Return (X, Y) of the center of cell containing provided text 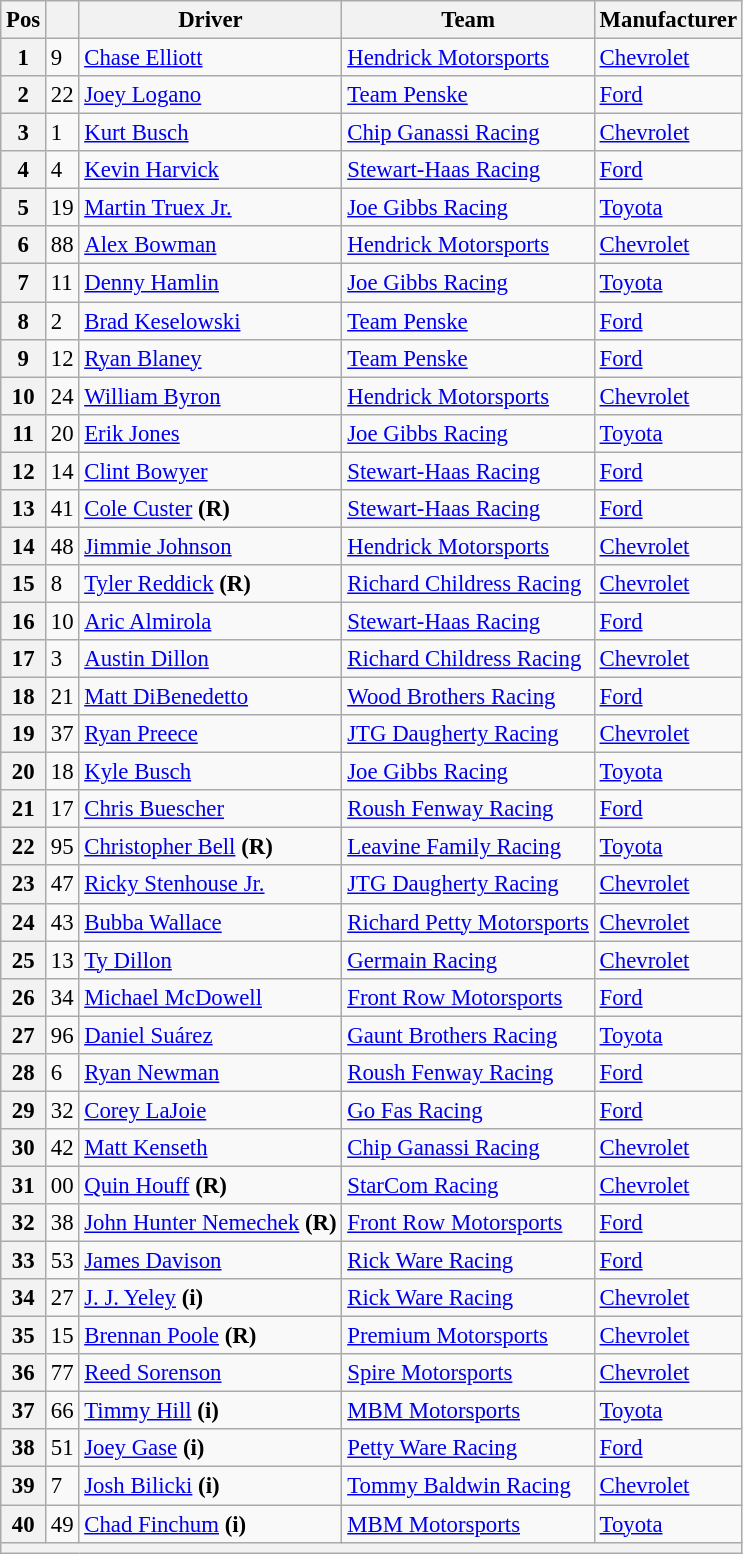
Tyler Reddick (R) (210, 584)
5 (24, 208)
30 (24, 1148)
Kevin Harvick (210, 170)
Clint Bowyer (210, 471)
35 (24, 1336)
William Byron (210, 396)
16 (24, 621)
29 (24, 1110)
31 (24, 1185)
J. J. Yeley (i) (210, 1298)
00 (62, 1185)
Michael McDowell (210, 997)
Premium Motorsports (468, 1336)
Petty Ware Racing (468, 1449)
42 (62, 1148)
49 (62, 1524)
Brad Keselowski (210, 321)
Quin Houff (R) (210, 1185)
Chris Buescher (210, 809)
StarCom Racing (468, 1185)
Wood Brothers Racing (468, 697)
28 (24, 1073)
Spire Motorsports (468, 1373)
Driver (210, 20)
Denny Hamlin (210, 283)
Richard Petty Motorsports (468, 922)
47 (62, 885)
Josh Bilicki (i) (210, 1486)
Pos (24, 20)
Timmy Hill (i) (210, 1411)
88 (62, 245)
Jimmie Johnson (210, 546)
26 (24, 997)
Brennan Poole (R) (210, 1336)
Corey LaJoie (210, 1110)
66 (62, 1411)
Bubba Wallace (210, 922)
Germain Racing (468, 960)
Cole Custer (R) (210, 509)
Erik Jones (210, 433)
Alex Bowman (210, 245)
Reed Sorenson (210, 1373)
Leavine Family Racing (468, 847)
James Davison (210, 1261)
Gaunt Brothers Racing (468, 1035)
Ty Dillon (210, 960)
41 (62, 509)
Ricky Stenhouse Jr. (210, 885)
Team (468, 20)
39 (24, 1486)
Ryan Preece (210, 734)
Kyle Busch (210, 772)
Chad Finchum (i) (210, 1524)
Austin Dillon (210, 659)
Kurt Busch (210, 133)
77 (62, 1373)
Martin Truex Jr. (210, 208)
40 (24, 1524)
36 (24, 1373)
48 (62, 546)
Chase Elliott (210, 58)
33 (24, 1261)
Ryan Newman (210, 1073)
Aric Almirola (210, 621)
43 (62, 922)
Matt DiBenedetto (210, 697)
Christopher Bell (R) (210, 847)
John Hunter Nemechek (R) (210, 1223)
25 (24, 960)
23 (24, 885)
53 (62, 1261)
Ryan Blaney (210, 358)
Joey Logano (210, 95)
95 (62, 847)
51 (62, 1449)
Go Fas Racing (468, 1110)
Matt Kenseth (210, 1148)
96 (62, 1035)
Daniel Suárez (210, 1035)
Manufacturer (668, 20)
Joey Gase (i) (210, 1449)
Tommy Baldwin Racing (468, 1486)
